Output the (X, Y) coordinate of the center of the cell containing the given text.  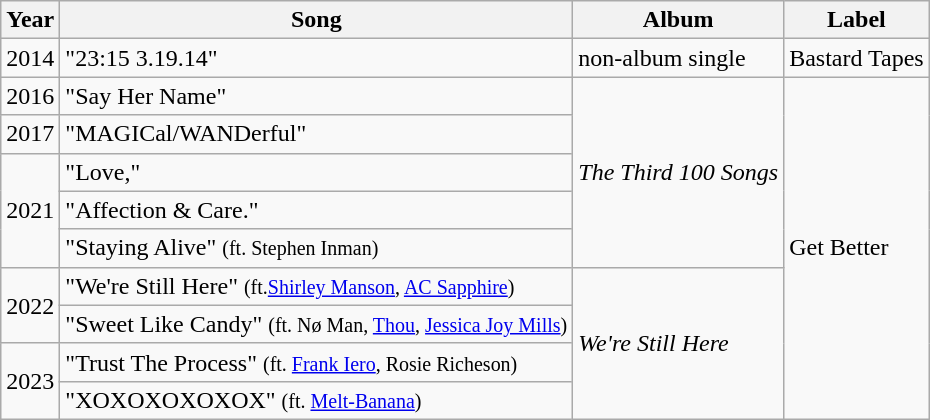
"MAGICal/WANDerful" (316, 134)
Album (678, 20)
"Staying Alive" (ft. Stephen Inman) (316, 248)
non-album single (678, 58)
2022 (30, 305)
"Sweet Like Candy" (ft. Nø Man, Thou, Jessica Joy Mills) (316, 324)
Bastard Tapes (857, 58)
"Affection & Care." (316, 210)
"We're Still Here" (ft.Shirley Manson, AC Sapphire) (316, 286)
The Third 100 Songs (678, 172)
"Trust The Process" (ft. Frank Iero, Rosie Richeson) (316, 362)
"XOXOXOXOXOX" (ft. Melt-Banana) (316, 400)
Get Better (857, 248)
"Love," (316, 172)
2023 (30, 381)
Year (30, 20)
Song (316, 20)
2016 (30, 96)
We're Still Here (678, 343)
2017 (30, 134)
Label (857, 20)
2021 (30, 210)
"Say Her Name" (316, 96)
"23:15 3.19.14" (316, 58)
2014 (30, 58)
